Determine the (X, Y) coordinate at the center of the cell enclosing the given text.  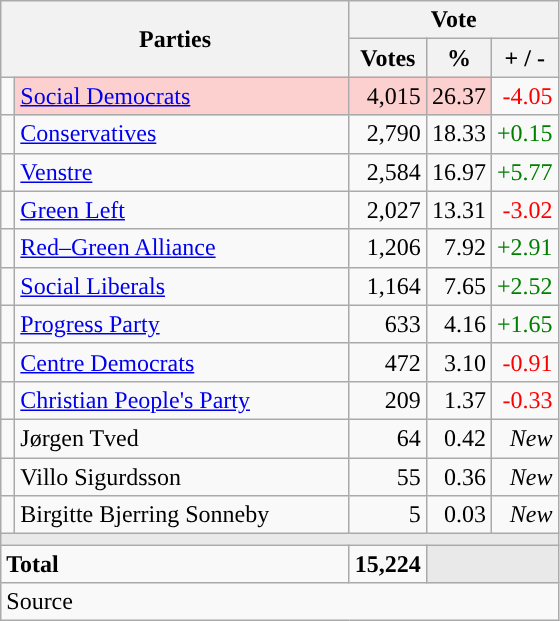
-0.91 (524, 362)
64 (388, 438)
5 (388, 515)
15,224 (388, 564)
633 (388, 324)
+2.52 (524, 286)
-4.05 (524, 96)
Votes (388, 58)
+ / - (524, 58)
472 (388, 362)
2,027 (388, 210)
Progress Party (182, 324)
3.10 (458, 362)
+1.65 (524, 324)
1,164 (388, 286)
7.92 (458, 248)
+5.77 (524, 172)
7.65 (458, 286)
4,015 (388, 96)
Conservatives (182, 134)
Birgitte Bjerring Sonneby (182, 515)
13.31 (458, 210)
Parties (176, 39)
Venstre (182, 172)
Jørgen Tved (182, 438)
2,584 (388, 172)
0.36 (458, 477)
16.97 (458, 172)
4.16 (458, 324)
Green Left (182, 210)
Vote (454, 20)
0.42 (458, 438)
-3.02 (524, 210)
+0.15 (524, 134)
2,790 (388, 134)
Source (280, 602)
-0.33 (524, 400)
Social Democrats (182, 96)
% (458, 58)
0.03 (458, 515)
55 (388, 477)
26.37 (458, 96)
Christian People's Party (182, 400)
Total (176, 564)
18.33 (458, 134)
Social Liberals (182, 286)
209 (388, 400)
Centre Democrats (182, 362)
Villo Sigurdsson (182, 477)
Red–Green Alliance (182, 248)
+2.91 (524, 248)
1.37 (458, 400)
1,206 (388, 248)
